Scan for the cell matching the given text and deliver its (X, Y) coordinate at center. 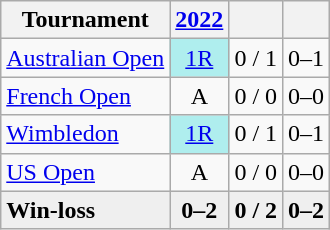
French Open (86, 96)
Tournament (86, 20)
Win-loss (86, 210)
0 / 2 (256, 210)
Australian Open (86, 58)
US Open (86, 172)
Wimbledon (86, 134)
2022 (200, 20)
